Return the (x, y) coordinate for the center point of the cell that contains the specified text.  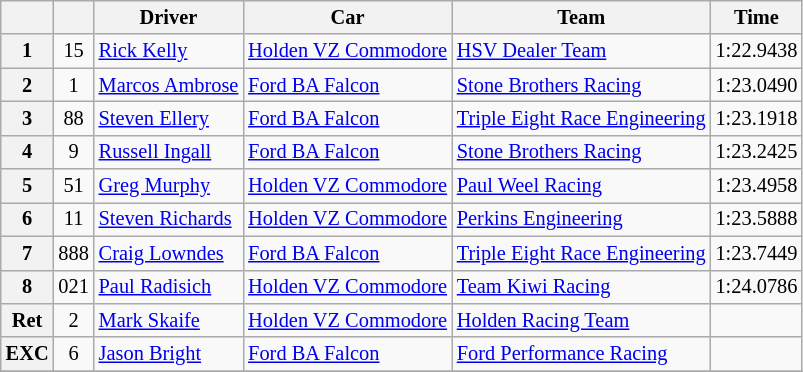
Driver (169, 17)
EXC (28, 354)
Team (582, 17)
Ret (28, 320)
Craig Lowndes (169, 253)
5 (28, 186)
1:23.4958 (757, 186)
Rick Kelly (169, 51)
Car (348, 17)
51 (73, 186)
8 (28, 287)
HSV Dealer Team (582, 51)
7 (28, 253)
1:23.7449 (757, 253)
Time (757, 17)
Holden Racing Team (582, 320)
9 (73, 152)
3 (28, 118)
021 (73, 287)
15 (73, 51)
1:23.2425 (757, 152)
Jason Bright (169, 354)
1:22.9438 (757, 51)
11 (73, 219)
Russell Ingall (169, 152)
1:23.1918 (757, 118)
Steven Ellery (169, 118)
88 (73, 118)
Marcos Ambrose (169, 85)
1:23.5888 (757, 219)
Team Kiwi Racing (582, 287)
Mark Skaife (169, 320)
Perkins Engineering (582, 219)
Steven Richards (169, 219)
Paul Weel Racing (582, 186)
Greg Murphy (169, 186)
1:23.0490 (757, 85)
4 (28, 152)
888 (73, 253)
1:24.0786 (757, 287)
Ford Performance Racing (582, 354)
Paul Radisich (169, 287)
